Provide the (x, y) coordinate of the cell's center where the given text is located.  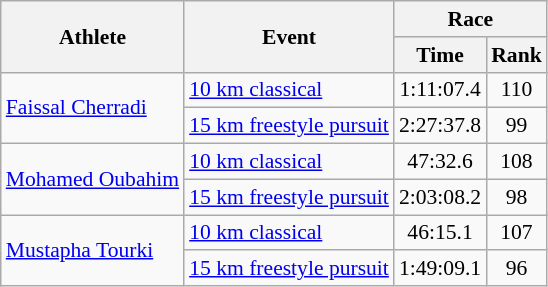
99 (516, 126)
1:49:09.1 (440, 269)
Athlete (92, 36)
Time (440, 55)
108 (516, 162)
98 (516, 197)
2:03:08.2 (440, 197)
2:27:37.8 (440, 126)
Rank (516, 55)
1:11:07.4 (440, 90)
Mohamed Oubahim (92, 180)
110 (516, 90)
Event (289, 36)
46:15.1 (440, 233)
107 (516, 233)
Faissal Cherradi (92, 108)
Race (470, 19)
47:32.6 (440, 162)
96 (516, 269)
Mustapha Tourki (92, 250)
